Return the [X, Y] coordinate for the center point of the cell that contains the specified text.  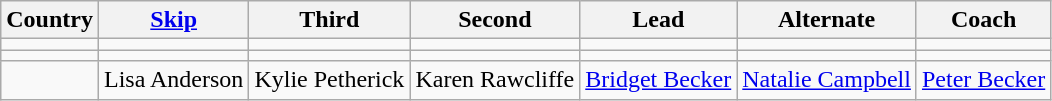
Alternate [827, 20]
Natalie Campbell [827, 80]
Lead [658, 20]
Second [495, 20]
Third [330, 20]
Peter Becker [983, 80]
Lisa Anderson [173, 80]
Karen Rawcliffe [495, 80]
Country [50, 20]
Bridget Becker [658, 80]
Coach [983, 20]
Skip [173, 20]
Kylie Petherick [330, 80]
